Identify which cell holds the provided text, then report its (X, Y) central coordinate. 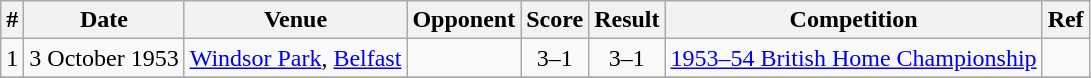
1 (12, 58)
Date (104, 20)
Competition (854, 20)
Venue (296, 20)
3 October 1953 (104, 58)
Opponent (464, 20)
Ref (1066, 20)
# (12, 20)
Score (555, 20)
Result (627, 20)
1953–54 British Home Championship (854, 58)
Windsor Park, Belfast (296, 58)
